Search for the cell housing the specified text and yield its [X, Y] center coordinate. 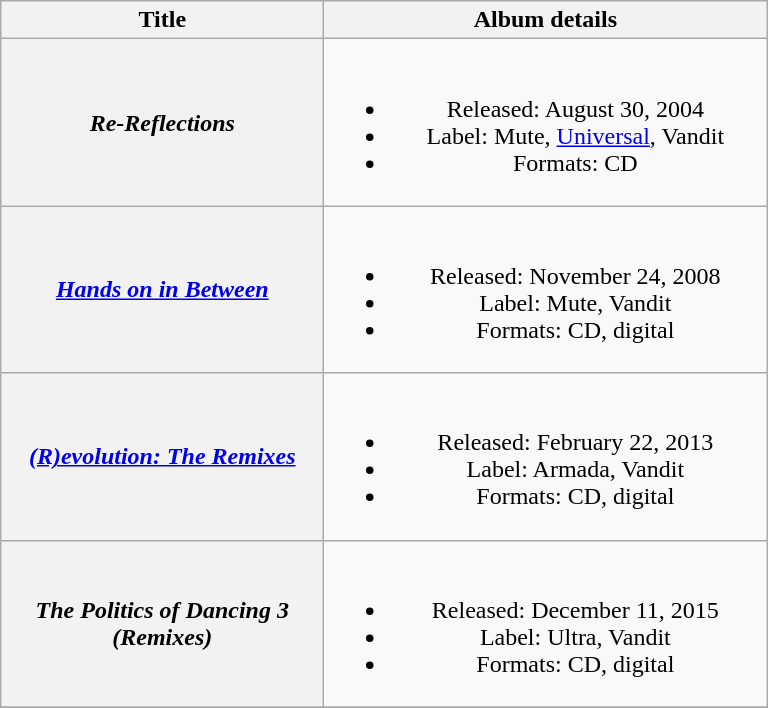
The Politics of Dancing 3 (Remixes) [162, 624]
Released: February 22, 2013Label: Armada, VanditFormats: CD, digital [546, 456]
Hands on in Between [162, 290]
Album details [546, 20]
Released: August 30, 2004Label: Mute, Universal, VanditFormats: CD [546, 122]
Title [162, 20]
Released: December 11, 2015Label: Ultra, VanditFormats: CD, digital [546, 624]
(R)evolution: The Remixes [162, 456]
Released: November 24, 2008Label: Mute, VanditFormats: CD, digital [546, 290]
Re-Reflections [162, 122]
